Locate the cell with the specified text and output its [X, Y] center coordinate. 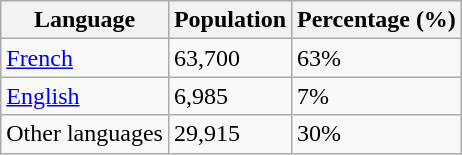
29,915 [230, 134]
63,700 [230, 58]
6,985 [230, 96]
Population [230, 20]
Percentage (%) [377, 20]
30% [377, 134]
7% [377, 96]
63% [377, 58]
Language [85, 20]
English [85, 96]
Other languages [85, 134]
French [85, 58]
